Return the [X, Y] coordinate for the center point of the cell that contains the specified text.  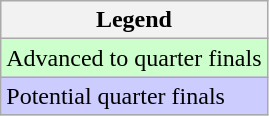
Potential quarter finals [134, 96]
Advanced to quarter finals [134, 58]
Legend [134, 20]
